Detect which cell encompasses the target text, then output its [X, Y] center coordinate. 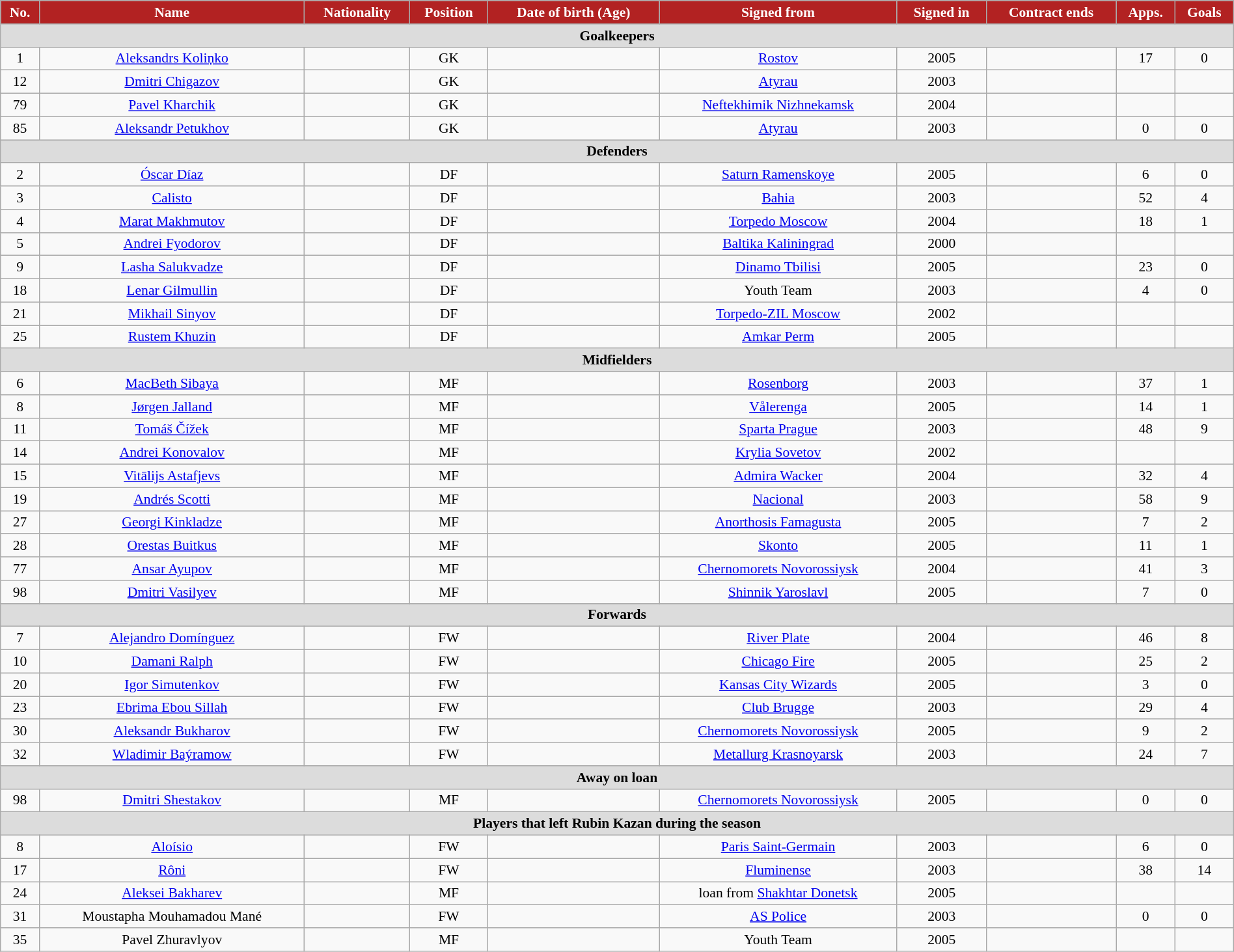
River Plate [778, 638]
Óscar Díaz [172, 175]
10 [20, 662]
19 [20, 499]
Kansas City Wizards [778, 685]
Saturn Ramenskoye [778, 175]
Ansar Ayupov [172, 569]
Contract ends [1051, 12]
Andrés Scotti [172, 499]
Mikhail Sinyov [172, 314]
Lenar Gilmullin [172, 291]
Andrei Konovalov [172, 453]
Forwards [617, 615]
Aleksandr Bukharov [172, 731]
Defenders [617, 152]
AS Police [778, 917]
31 [20, 917]
No. [20, 12]
52 [1145, 198]
Goalkeepers [617, 36]
Pavel Kharchik [172, 105]
85 [20, 128]
Rosenborg [778, 383]
77 [20, 569]
Neftekhimik Nizhnekamsk [778, 105]
Players that left Rubin Kazan during the season [617, 824]
Pavel Zhuravlyov [172, 940]
37 [1145, 383]
Admira Wacker [778, 476]
Goals [1204, 12]
Torpedo-ZIL Moscow [778, 314]
Krylia Sovetov [778, 453]
Wladimir Baýramow [172, 754]
Igor Simutenkov [172, 685]
Ebrima Ebou Sillah [172, 708]
Skonto [778, 546]
MacBeth Sibaya [172, 383]
Aleksei Bakharev [172, 893]
29 [1145, 708]
20 [20, 685]
Fluminense [778, 870]
Aleksandrs Koliņko [172, 59]
46 [1145, 638]
2000 [941, 244]
Away on loan [617, 778]
35 [20, 940]
Dmitri Chigazov [172, 82]
Marat Makhmutov [172, 221]
5 [20, 244]
Rôni [172, 870]
Dinamo Tbilisi [778, 267]
Aleksandr Petukhov [172, 128]
Aloísio [172, 847]
Dmitri Shestakov [172, 800]
Georgi Kinkladze [172, 523]
58 [1145, 499]
Midfielders [617, 360]
Moustapha Mouhamadou Mané [172, 917]
loan from Shakhtar Donetsk [778, 893]
Rustem Khuzin [172, 337]
15 [20, 476]
Name [172, 12]
41 [1145, 569]
Lasha Salukvadze [172, 267]
Rostov [778, 59]
38 [1145, 870]
Paris Saint-Germain [778, 847]
Signed from [778, 12]
21 [20, 314]
Torpedo Moscow [778, 221]
Vålerenga [778, 407]
Date of birth (Age) [574, 12]
Alejandro Domínguez [172, 638]
Apps. [1145, 12]
Orestas Buitkus [172, 546]
Tomáš Čížek [172, 429]
48 [1145, 429]
Anorthosis Famagusta [778, 523]
Club Brugge [778, 708]
79 [20, 105]
Vitālijs Astafjevs [172, 476]
Chicago Fire [778, 662]
Shinnik Yaroslavl [778, 592]
Signed in [941, 12]
Jørgen Jalland [172, 407]
12 [20, 82]
Calisto [172, 198]
Nationality [357, 12]
Amkar Perm [778, 337]
Damani Ralph [172, 662]
28 [20, 546]
Baltika Kaliningrad [778, 244]
Andrei Fyodorov [172, 244]
Sparta Prague [778, 429]
Metallurg Krasnoyarsk [778, 754]
Dmitri Vasilyev [172, 592]
Nacional [778, 499]
30 [20, 731]
27 [20, 523]
Bahia [778, 198]
Position [448, 12]
